Provide the (X, Y) coordinate of the cell's center where the given text is located.  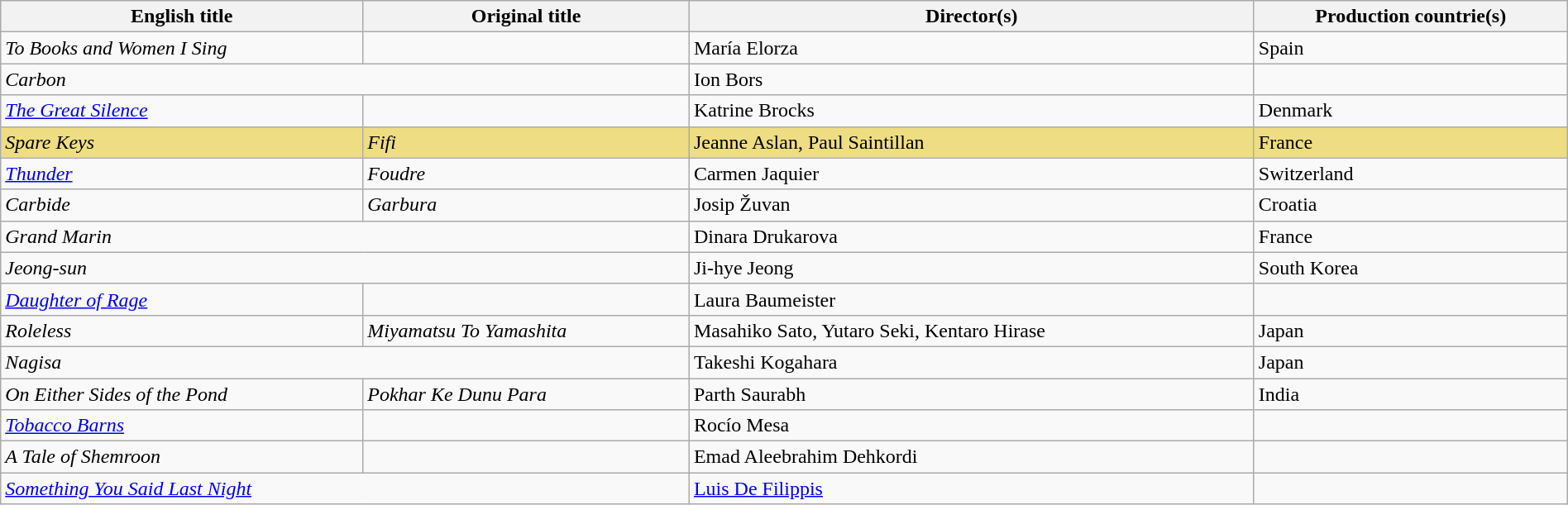
Switzerland (1411, 174)
Foudre (526, 174)
Jeong-sun (346, 268)
Laura Baumeister (971, 299)
Something You Said Last Night (346, 488)
Tobacco Barns (182, 426)
The Great Silence (182, 111)
María Elorza (971, 48)
Katrine Brocks (971, 111)
Rocío Mesa (971, 426)
A Tale of Shemroon (182, 457)
Spain (1411, 48)
Josip Žuvan (971, 205)
Pokhar Ke Dunu Para (526, 394)
Dinara Drukarova (971, 236)
Carbon (346, 79)
Carbide (182, 205)
South Korea (1411, 268)
Carmen Jaquier (971, 174)
Croatia (1411, 205)
Masahiko Sato, Yutaro Seki, Kentaro Hirase (971, 331)
Jeanne Aslan, Paul Saintillan (971, 142)
Luis De Filippis (971, 488)
Miyamatsu To Yamashita (526, 331)
To Books and Women I Sing (182, 48)
English title (182, 17)
Denmark (1411, 111)
Emad Aleebrahim Dehkordi (971, 457)
Ion Bors (971, 79)
Garbura (526, 205)
Roleless (182, 331)
Director(s) (971, 17)
On Either Sides of the Pond (182, 394)
Parth Saurabh (971, 394)
Daughter of Rage (182, 299)
Original title (526, 17)
Nagisa (346, 362)
Takeshi Kogahara (971, 362)
Spare Keys (182, 142)
Grand Marin (346, 236)
Production countrie(s) (1411, 17)
Fifi (526, 142)
Thunder (182, 174)
India (1411, 394)
Ji-hye Jeong (971, 268)
